Locate the cell with the specified text and output its [X, Y] center coordinate. 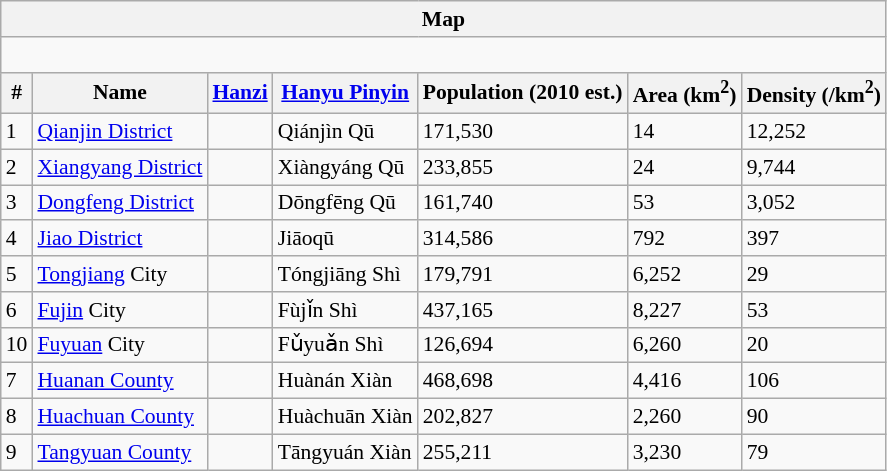
Tāngyuán Xiàn [346, 452]
468,698 [523, 381]
2 [17, 167]
Fujin City [120, 310]
3 [17, 203]
90 [814, 417]
Huàchuān Xiàn [346, 417]
9 [17, 452]
233,855 [523, 167]
10 [17, 345]
314,586 [523, 239]
29 [814, 274]
5 [17, 274]
161,740 [523, 203]
8 [17, 417]
2,260 [685, 417]
Population (2010 est.) [523, 92]
Tongjiang City [120, 274]
14 [685, 132]
Jiāoqū [346, 239]
Fuyuan City [120, 345]
Xiangyang District [120, 167]
8,227 [685, 310]
Map [444, 19]
Fǔyuǎn Shì [346, 345]
Dongfeng District [120, 203]
Density (/km2) [814, 92]
9,744 [814, 167]
397 [814, 239]
202,827 [523, 417]
20 [814, 345]
Qiánjìn Qū [346, 132]
# [17, 92]
126,694 [523, 345]
6,252 [685, 274]
Huànán Xiàn [346, 381]
12,252 [814, 132]
6,260 [685, 345]
Hanzi [240, 92]
4,416 [685, 381]
6 [17, 310]
3,230 [685, 452]
106 [814, 381]
Dōngfēng Qū [346, 203]
7 [17, 381]
Area (km2) [685, 92]
4 [17, 239]
Jiao District [120, 239]
Tóngjiāng Shì [346, 274]
Qianjin District [120, 132]
Xiàngyáng Qū [346, 167]
Tangyuan County [120, 452]
79 [814, 452]
792 [685, 239]
Name [120, 92]
171,530 [523, 132]
1 [17, 132]
Huachuan County [120, 417]
3,052 [814, 203]
437,165 [523, 310]
Huanan County [120, 381]
Hanyu Pinyin [346, 92]
179,791 [523, 274]
Fùjǐn Shì [346, 310]
24 [685, 167]
255,211 [523, 452]
